Output the (X, Y) coordinate of the center of the cell containing the given text.  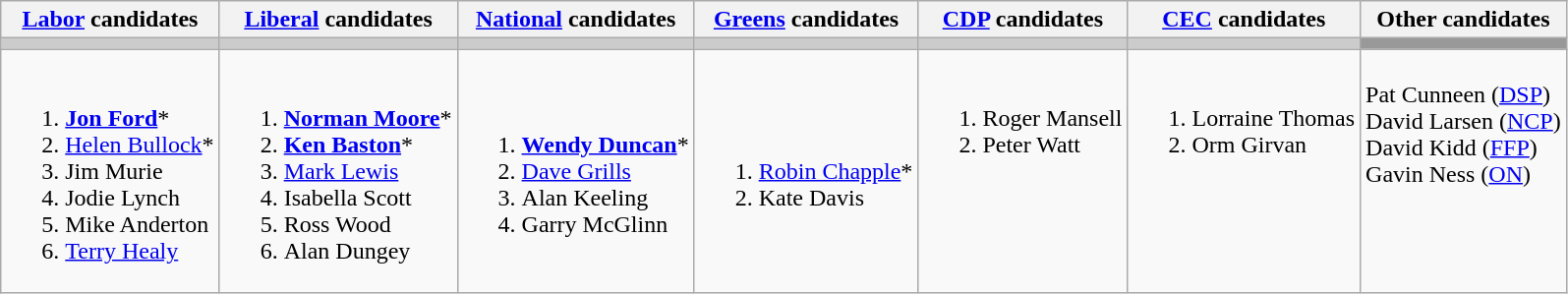
Norman Moore*Ken Baston*Mark LewisIsabella ScottRoss WoodAlan Dungey (338, 171)
Lorraine ThomasOrm Girvan (1245, 171)
National candidates (576, 20)
Roger MansellPeter Watt (1022, 171)
Greens candidates (806, 20)
Other candidates (1464, 20)
CEC candidates (1245, 20)
Labor candidates (110, 20)
Wendy Duncan*Dave GrillsAlan KeelingGarry McGlinn (576, 171)
Pat Cunneen (DSP) David Larsen (NCP) David Kidd (FFP) Gavin Ness (ON) (1464, 171)
Jon Ford*Helen Bullock*Jim MurieJodie LynchMike AndertonTerry Healy (110, 171)
Robin Chapple*Kate Davis (806, 171)
CDP candidates (1022, 20)
Liberal candidates (338, 20)
